Identify which cell holds the provided text, then report its (x, y) central coordinate. 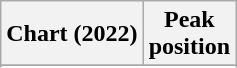
Chart (2022) (72, 34)
Peak position (189, 34)
